Locate the cell with the specified text and output its (x, y) center coordinate. 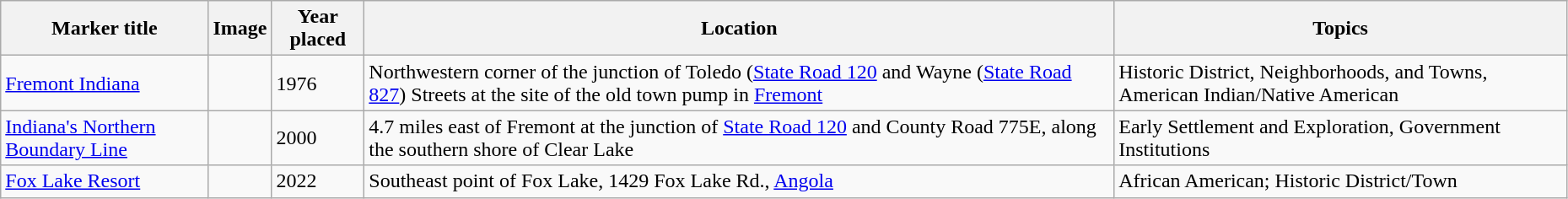
Location (739, 29)
1976 (318, 83)
Image (240, 29)
Fox Lake Resort (105, 181)
2000 (318, 138)
Indiana's Northern Boundary Line (105, 138)
Southeast point of Fox Lake, 1429 Fox Lake Rd., Angola (739, 181)
2022 (318, 181)
Northwestern corner of the junction of Toledo (State Road 120 and Wayne (State Road 827) Streets at the site of the old town pump in Fremont (739, 83)
Historic District, Neighborhoods, and Towns, American Indian/Native American (1341, 83)
Year placed (318, 29)
Topics (1341, 29)
Marker title (105, 29)
Early Settlement and Exploration, Government Institutions (1341, 138)
4.7 miles east of Fremont at the junction of State Road 120 and County Road 775E, along the southern shore of Clear Lake (739, 138)
African American; Historic District/Town (1341, 181)
Fremont Indiana (105, 83)
